Extract the [x, y] coordinate from the center of the cell holding the provided text.  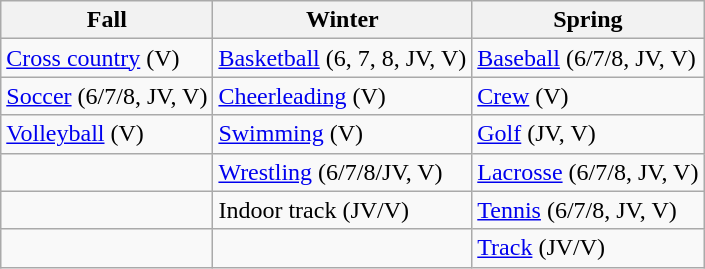
Crew (V) [588, 96]
Swimming (V) [342, 134]
Spring [588, 20]
Baseball (6/7/8, JV, V) [588, 58]
Winter [342, 20]
Indoor track (JV/V) [342, 210]
Golf (JV, V) [588, 134]
Tennis (6/7/8, JV, V) [588, 210]
Wrestling (6/7/8/JV, V) [342, 172]
Cheerleading (V) [342, 96]
Basketball (6, 7, 8, JV, V) [342, 58]
Cross country (V) [107, 58]
Volleyball (V) [107, 134]
Lacrosse (6/7/8, JV, V) [588, 172]
Fall [107, 20]
Soccer (6/7/8, JV, V) [107, 96]
Track (JV/V) [588, 248]
